Find where the given text appears and provide that cell's center as (x, y) coordinate. 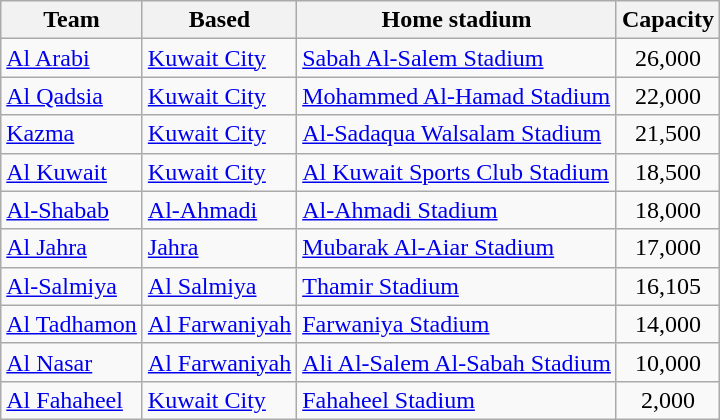
Jahra (219, 248)
17,000 (668, 248)
Al Jahra (72, 248)
Al-Sadaqua Walsalam Stadium (457, 134)
Al Fahaheel (72, 400)
Al-Salmiya (72, 286)
Team (72, 20)
Mohammed Al-Hamad Stadium (457, 96)
Al Kuwait Sports Club Stadium (457, 172)
18,000 (668, 210)
21,500 (668, 134)
Al Nasar (72, 362)
Based (219, 20)
Thamir Stadium (457, 286)
26,000 (668, 58)
14,000 (668, 324)
Al-Ahmadi (219, 210)
Al Salmiya (219, 286)
Al Tadhamon (72, 324)
Ali Al-Salem Al-Sabah Stadium (457, 362)
Al Kuwait (72, 172)
10,000 (668, 362)
16,105 (668, 286)
Kazma (72, 134)
Al Arabi (72, 58)
Al Qadsia (72, 96)
18,500 (668, 172)
Mubarak Al-Aiar Stadium (457, 248)
2,000 (668, 400)
Al-Ahmadi Stadium (457, 210)
22,000 (668, 96)
Sabah Al-Salem Stadium (457, 58)
Capacity (668, 20)
Home stadium (457, 20)
Fahaheel Stadium (457, 400)
Al-Shabab (72, 210)
Farwaniya Stadium (457, 324)
